Output the (X, Y) coordinate of the center of the cell containing the given text.  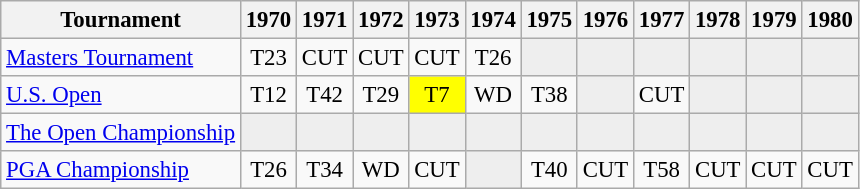
The Open Championship (121, 133)
Masters Tournament (121, 58)
1972 (381, 20)
T12 (268, 95)
1979 (774, 20)
1977 (661, 20)
T38 (549, 95)
T42 (325, 95)
PGA Championship (121, 170)
T34 (325, 170)
1975 (549, 20)
T40 (549, 170)
1976 (605, 20)
1973 (437, 20)
1978 (718, 20)
T29 (381, 95)
T23 (268, 58)
1970 (268, 20)
T7 (437, 95)
U.S. Open (121, 95)
1974 (493, 20)
T58 (661, 170)
1971 (325, 20)
Tournament (121, 20)
1980 (830, 20)
